Find where the given text appears and provide that cell's center as (X, Y) coordinate. 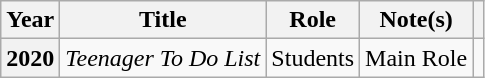
Students (313, 58)
Teenager To Do List (163, 58)
Role (313, 20)
Year (30, 20)
Note(s) (416, 20)
Main Role (416, 58)
Title (163, 20)
2020 (30, 58)
